Capture the cell that displays the provided text and extract its (x, y) central coordinate. 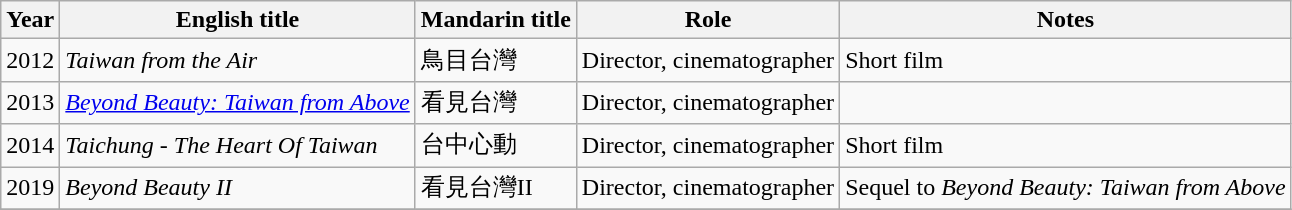
English title (238, 20)
Taichung - The Heart Of Taiwan (238, 146)
Sequel to Beyond Beauty: Taiwan from Above (1066, 188)
Beyond Beauty II (238, 188)
Mandarin title (496, 20)
2013 (30, 102)
Year (30, 20)
Notes (1066, 20)
2014 (30, 146)
2019 (30, 188)
Beyond Beauty: Taiwan from Above (238, 102)
Taiwan from the Air (238, 60)
台中心動 (496, 146)
2012 (30, 60)
看見台灣II (496, 188)
Role (708, 20)
鳥目台灣 (496, 60)
看見台灣 (496, 102)
